Extract the (x, y) coordinate from the center of the cell holding the provided text.  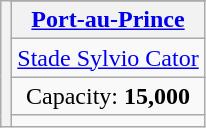
Port-au-Prince (108, 20)
Stade Sylvio Cator (108, 58)
Capacity: 15,000 (108, 96)
